Extract the [x, y] coordinate from the center of the cell holding the provided text.  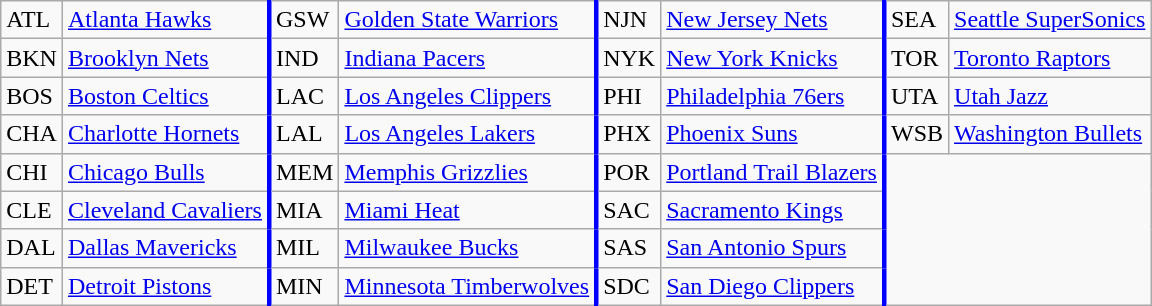
TOR [916, 58]
Los Angeles Clippers [468, 96]
Brooklyn Nets [166, 58]
Boston Celtics [166, 96]
Memphis Grizzlies [468, 172]
SEA [916, 20]
SDC [628, 286]
Portland Trail Blazers [772, 172]
San Antonio Spurs [772, 248]
San Diego Clippers [772, 286]
GSW [304, 20]
Seattle SuperSonics [1050, 20]
LAC [304, 96]
Chicago Bulls [166, 172]
NJN [628, 20]
Minnesota Timberwolves [468, 286]
Utah Jazz [1050, 96]
MEM [304, 172]
Los Angeles Lakers [468, 134]
Golden State Warriors [468, 20]
New York Knicks [772, 58]
UTA [916, 96]
WSB [916, 134]
POR [628, 172]
Charlotte Hornets [166, 134]
SAS [628, 248]
CLE [32, 210]
LAL [304, 134]
ATL [32, 20]
Cleveland Cavaliers [166, 210]
Washington Bullets [1050, 134]
Phoenix Suns [772, 134]
BOS [32, 96]
DAL [32, 248]
Indiana Pacers [468, 58]
Philadelphia 76ers [772, 96]
NYK [628, 58]
New Jersey Nets [772, 20]
Sacramento Kings [772, 210]
Dallas Mavericks [166, 248]
PHI [628, 96]
Detroit Pistons [166, 286]
SAC [628, 210]
Miami Heat [468, 210]
MIA [304, 210]
MIN [304, 286]
Atlanta Hawks [166, 20]
Toronto Raptors [1050, 58]
BKN [32, 58]
CHI [32, 172]
IND [304, 58]
PHX [628, 134]
Milwaukee Bucks [468, 248]
MIL [304, 248]
DET [32, 286]
CHA [32, 134]
